Return [X, Y] of the center of cell containing provided text 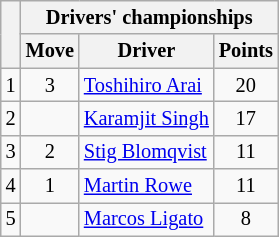
17 [246, 118]
Toshihiro Arai [146, 85]
Drivers' championships [150, 17]
Karamjit Singh [146, 118]
Driver [146, 51]
Martin Rowe [146, 186]
5 [11, 219]
Marcos Ligato [146, 219]
Move [50, 51]
4 [11, 186]
Stig Blomqvist [146, 152]
Points [246, 51]
20 [246, 85]
8 [246, 219]
